Search for the cell housing the specified text and yield its [X, Y] center coordinate. 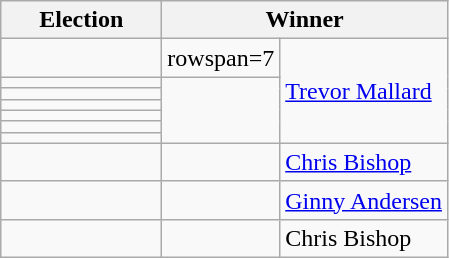
Trevor Mallard [364, 91]
Winner [305, 20]
Election [82, 20]
Ginny Andersen [364, 200]
rowspan=7 [221, 58]
